Return the [x, y] coordinate for the center point of the cell that contains the specified text.  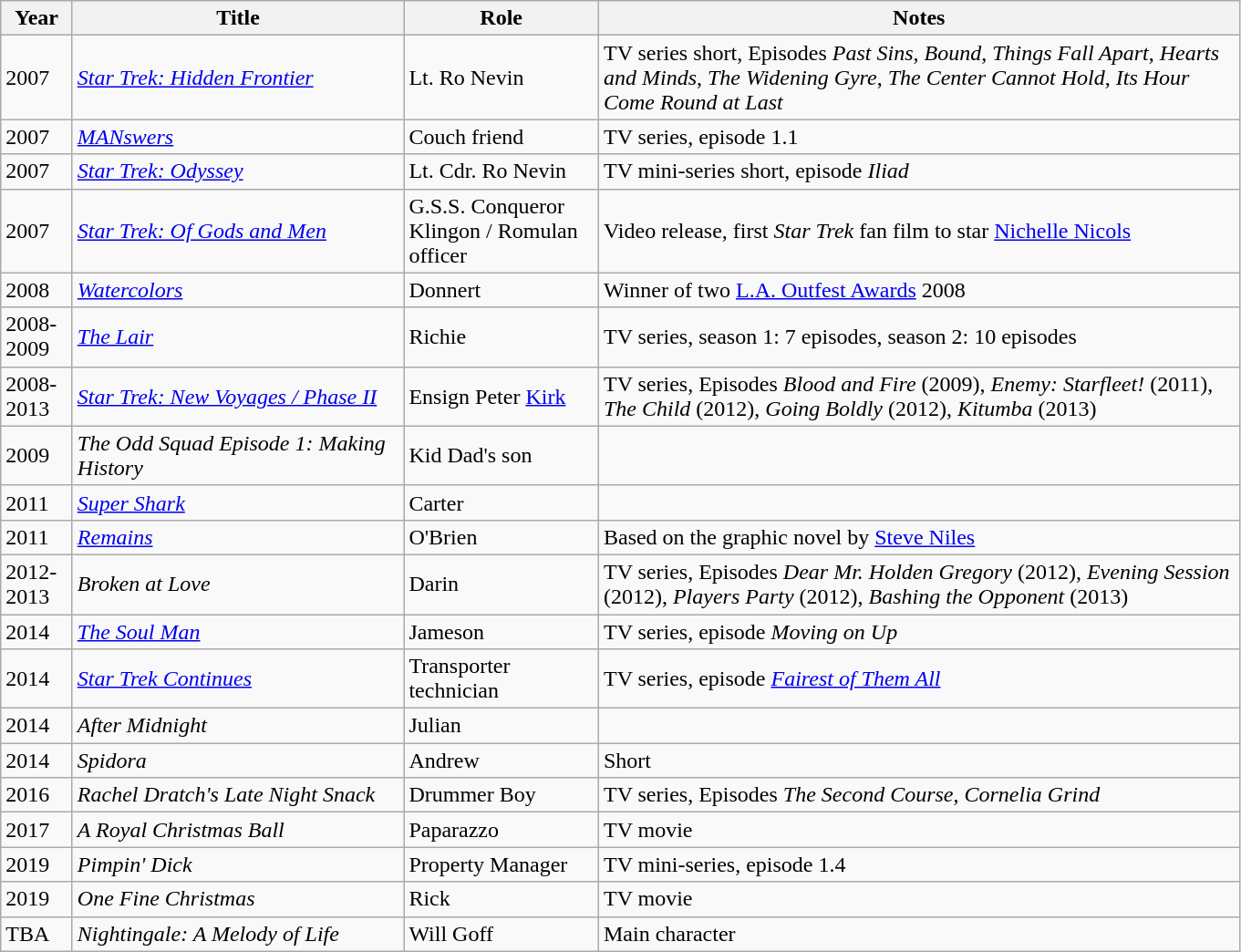
2012-2013 [36, 584]
Winner of two L.A. Outfest Awards 2008 [919, 290]
TV series, Episodes The Second Course, Cornelia Grind [919, 795]
Donnert [502, 290]
TV series, season 1: 7 episodes, season 2: 10 episodes [919, 337]
After Midnight [238, 726]
The Lair [238, 337]
Broken at Love [238, 584]
The Soul Man [238, 632]
2008-2013 [36, 396]
Kid Dad's son [502, 456]
Role [502, 18]
Star Trek: Of Gods and Men [238, 231]
Darin [502, 584]
A Royal Christmas Ball [238, 830]
Based on the graphic novel by Steve Niles [919, 537]
Watercolors [238, 290]
G.S.S. Conqueror Klingon / Romulan officer [502, 231]
Paparazzo [502, 830]
2008-2009 [36, 337]
Video release, first Star Trek fan film to star Nichelle Nicols [919, 231]
Carter [502, 502]
2017 [36, 830]
Title [238, 18]
Drummer Boy [502, 795]
Year [36, 18]
MANswers [238, 137]
Super Shark [238, 502]
Transporter technician [502, 678]
Lt. Cdr. Ro Nevin [502, 171]
Rick [502, 899]
TV series, episode Moving on Up [919, 632]
Property Manager [502, 864]
Ensign Peter Kirk [502, 396]
Andrew [502, 761]
Star Trek Continues [238, 678]
Couch friend [502, 137]
Will Goff [502, 934]
Short [919, 761]
Star Trek: Odyssey [238, 171]
Richie [502, 337]
TV mini-series, episode 1.4 [919, 864]
TBA [36, 934]
TV series, episode Fairest of Them All [919, 678]
Notes [919, 18]
The Odd Squad Episode 1: Making History [238, 456]
TV series, Episodes Dear Mr. Holden Gregory (2012), Evening Session (2012), Players Party (2012), Bashing the Opponent (2013) [919, 584]
TV series, Episodes Blood and Fire (2009), Enemy: Starfleet! (2011), The Child (2012), Going Boldly (2012), Kitumba (2013) [919, 396]
One Fine Christmas [238, 899]
Pimpin' Dick [238, 864]
2009 [36, 456]
O'Brien [502, 537]
Remains [238, 537]
2016 [36, 795]
Star Trek: New Voyages / Phase II [238, 396]
2008 [36, 290]
Lt. Ro Nevin [502, 78]
TV mini-series short, episode Iliad [919, 171]
Jameson [502, 632]
TV series, episode 1.1 [919, 137]
Spidora [238, 761]
Julian [502, 726]
Main character [919, 934]
Star Trek: Hidden Frontier [238, 78]
Nightingale: A Melody of Life [238, 934]
Rachel Dratch's Late Night Snack [238, 795]
